Extract the [X, Y] coordinate from the center of the cell holding the provided text.  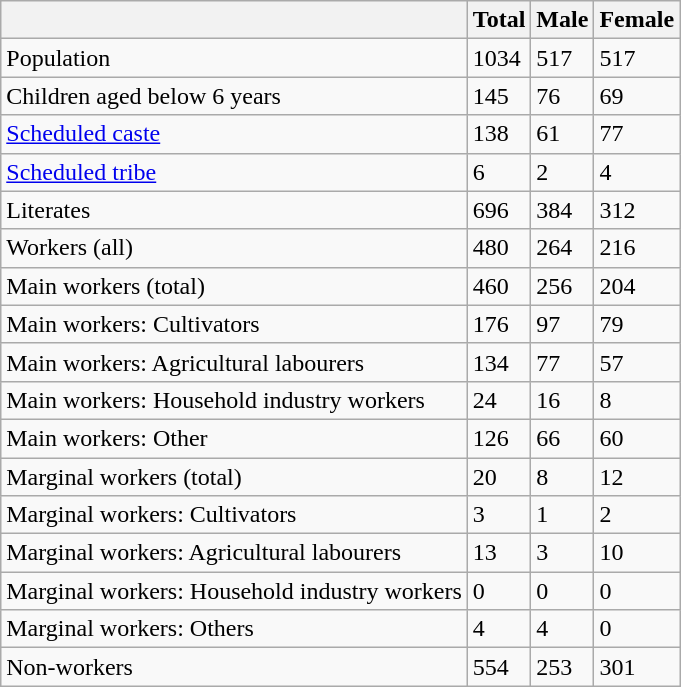
264 [562, 248]
134 [499, 362]
Female [637, 20]
216 [637, 248]
16 [562, 400]
Children aged below 6 years [234, 96]
301 [637, 667]
76 [562, 96]
79 [637, 324]
66 [562, 438]
60 [637, 438]
Main workers (total) [234, 286]
97 [562, 324]
256 [562, 286]
145 [499, 96]
696 [499, 210]
1034 [499, 58]
176 [499, 324]
10 [637, 553]
Literates [234, 210]
138 [499, 134]
Scheduled tribe [234, 172]
Male [562, 20]
6 [499, 172]
1 [562, 515]
Scheduled caste [234, 134]
69 [637, 96]
Marginal workers: Agricultural labourers [234, 553]
13 [499, 553]
Workers (all) [234, 248]
480 [499, 248]
204 [637, 286]
24 [499, 400]
Marginal workers: Cultivators [234, 515]
61 [562, 134]
Main workers: Agricultural labourers [234, 362]
Non-workers [234, 667]
Marginal workers: Others [234, 629]
20 [499, 477]
57 [637, 362]
460 [499, 286]
126 [499, 438]
Marginal workers (total) [234, 477]
Main workers: Household industry workers [234, 400]
Main workers: Cultivators [234, 324]
Main workers: Other [234, 438]
Total [499, 20]
554 [499, 667]
Marginal workers: Household industry workers [234, 591]
12 [637, 477]
Population [234, 58]
384 [562, 210]
312 [637, 210]
253 [562, 667]
